Scan for the cell matching the given text and deliver its (X, Y) coordinate at center. 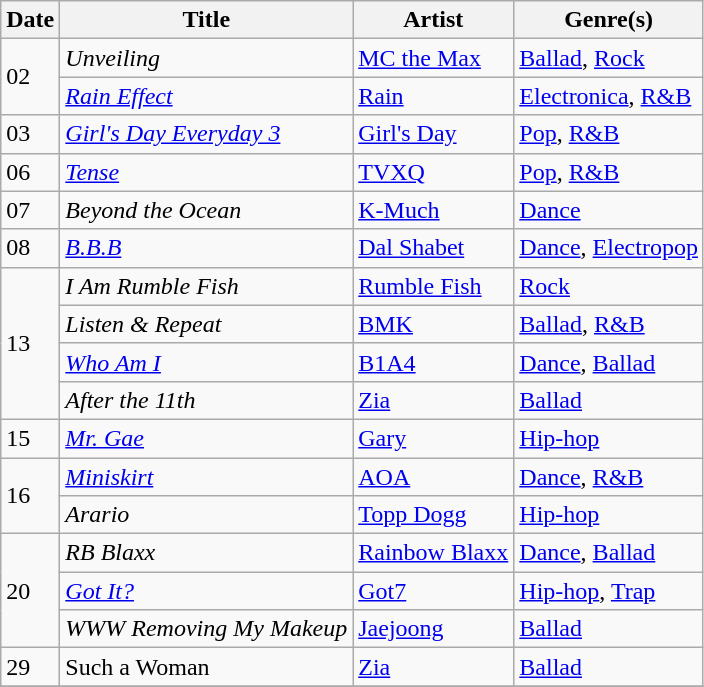
08 (30, 248)
Girl's Day (434, 134)
Dance, Electropop (609, 248)
29 (30, 667)
Date (30, 20)
TVXQ (434, 172)
Electronica, R&B (609, 96)
15 (30, 438)
Dance, R&B (609, 477)
MC the Max (434, 58)
20 (30, 591)
06 (30, 172)
Topp Dogg (434, 515)
Mr. Gae (206, 438)
16 (30, 496)
Got7 (434, 591)
Ballad, Rock (609, 58)
Rain Effect (206, 96)
Artist (434, 20)
Hip-hop, Trap (609, 591)
03 (30, 134)
Ballad, R&B (609, 324)
Rainbow Blaxx (434, 553)
I Am Rumble Fish (206, 286)
07 (30, 210)
Listen & Repeat (206, 324)
B.B.B (206, 248)
Beyond the Ocean (206, 210)
Gary (434, 438)
Girl's Day Everyday 3 (206, 134)
Rock (609, 286)
Such a Woman (206, 667)
13 (30, 343)
AOA (434, 477)
Unveiling (206, 58)
Miniskirt (206, 477)
Dal Shabet (434, 248)
Rumble Fish (434, 286)
Title (206, 20)
Genre(s) (609, 20)
Got It? (206, 591)
WWW Removing My Makeup (206, 629)
K-Much (434, 210)
Jaejoong (434, 629)
Tense (206, 172)
Rain (434, 96)
After the 11th (206, 400)
B1A4 (434, 362)
Arario (206, 515)
BMK (434, 324)
Dance (609, 210)
RB Blaxx (206, 553)
Who Am I (206, 362)
02 (30, 77)
